Search for the cell housing the specified text and yield its [x, y] center coordinate. 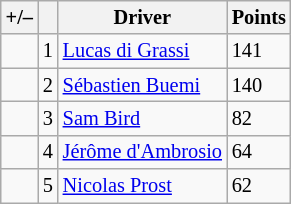
+/– [20, 17]
5 [48, 186]
Sébastien Buemi [142, 85]
Sam Bird [142, 118]
Lucas di Grassi [142, 51]
Points [259, 17]
62 [259, 186]
3 [48, 118]
1 [48, 51]
141 [259, 51]
140 [259, 85]
Jérôme d'Ambrosio [142, 152]
64 [259, 152]
Nicolas Prost [142, 186]
4 [48, 152]
2 [48, 85]
82 [259, 118]
Driver [142, 17]
